Return (X, Y) of the center of cell containing provided text 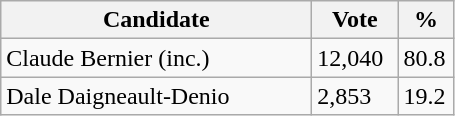
80.8 (426, 58)
12,040 (355, 58)
Dale Daigneault-Denio (156, 96)
% (426, 20)
Vote (355, 20)
Candidate (156, 20)
19.2 (426, 96)
2,853 (355, 96)
Claude Bernier (inc.) (156, 58)
